Provide the [x, y] coordinate of the cell's center where the given text is located.  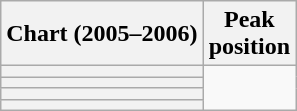
Chart (2005–2006) [102, 34]
Peakposition [249, 34]
